Determine the [X, Y] coordinate at the center of the cell enclosing the given text.  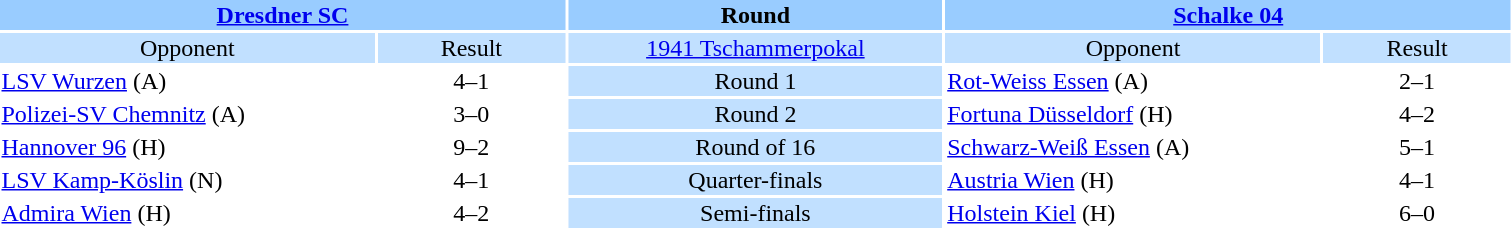
Rot-Weiss Essen (A) [1134, 81]
Fortuna Düsseldorf (H) [1134, 114]
LSV Wurzen (A) [188, 81]
Round [756, 15]
Holstein Kiel (H) [1134, 213]
Round 2 [756, 114]
Hannover 96 (H) [188, 147]
9–2 [472, 147]
3–0 [472, 114]
Admira Wien (H) [188, 213]
6–0 [1416, 213]
Austria Wien (H) [1134, 180]
Round 1 [756, 81]
2–1 [1416, 81]
1941 Tschammerpokal [756, 48]
Dresdner SC [282, 15]
Polizei-SV Chemnitz (A) [188, 114]
Quarter-finals [756, 180]
Schalke 04 [1228, 15]
LSV Kamp-Köslin (N) [188, 180]
Schwarz-Weiß Essen (A) [1134, 147]
Round of 16 [756, 147]
5–1 [1416, 147]
Semi-finals [756, 213]
